Return the [x, y] coordinate for the center point of the cell that contains the specified text.  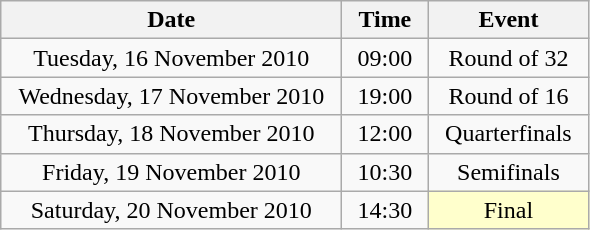
10:30 [385, 172]
Time [385, 20]
Thursday, 18 November 2010 [172, 134]
09:00 [385, 58]
Tuesday, 16 November 2010 [172, 58]
Final [508, 210]
Quarterfinals [508, 134]
Round of 16 [508, 96]
12:00 [385, 134]
Round of 32 [508, 58]
Date [172, 20]
Friday, 19 November 2010 [172, 172]
Saturday, 20 November 2010 [172, 210]
Wednesday, 17 November 2010 [172, 96]
14:30 [385, 210]
Semifinals [508, 172]
19:00 [385, 96]
Event [508, 20]
